Capture the cell that displays the provided text and extract its [X, Y] central coordinate. 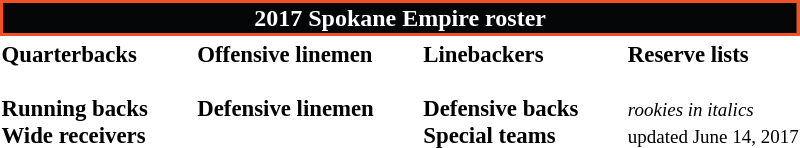
2017 Spokane Empire roster [400, 18]
